Extract the [X, Y] coordinate from the center of the cell holding the provided text.  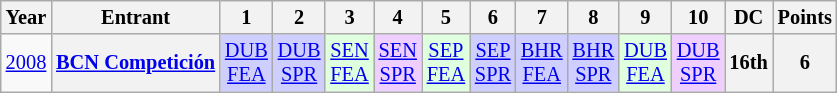
SEPSPR [493, 63]
BHRSPR [594, 63]
SEPFEA [446, 63]
1 [246, 17]
7 [542, 17]
BHRFEA [542, 63]
9 [646, 17]
2 [300, 17]
BCN Competición [136, 63]
10 [698, 17]
3 [349, 17]
DC [749, 17]
16th [749, 63]
Points [805, 17]
Year [26, 17]
2008 [26, 63]
4 [398, 17]
SENFEA [349, 63]
8 [594, 17]
SENSPR [398, 63]
5 [446, 17]
Entrant [136, 17]
